For the text-containing cell, return its midpoint in (x, y) coordinate format. 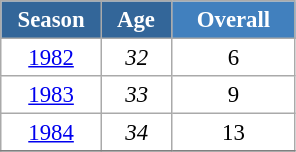
Season (52, 20)
33 (136, 95)
13 (234, 133)
1983 (52, 95)
1984 (52, 133)
Age (136, 20)
6 (234, 58)
34 (136, 133)
1982 (52, 58)
9 (234, 95)
Overall (234, 20)
32 (136, 58)
